Output the (x, y) coordinate of the center of the cell containing the given text.  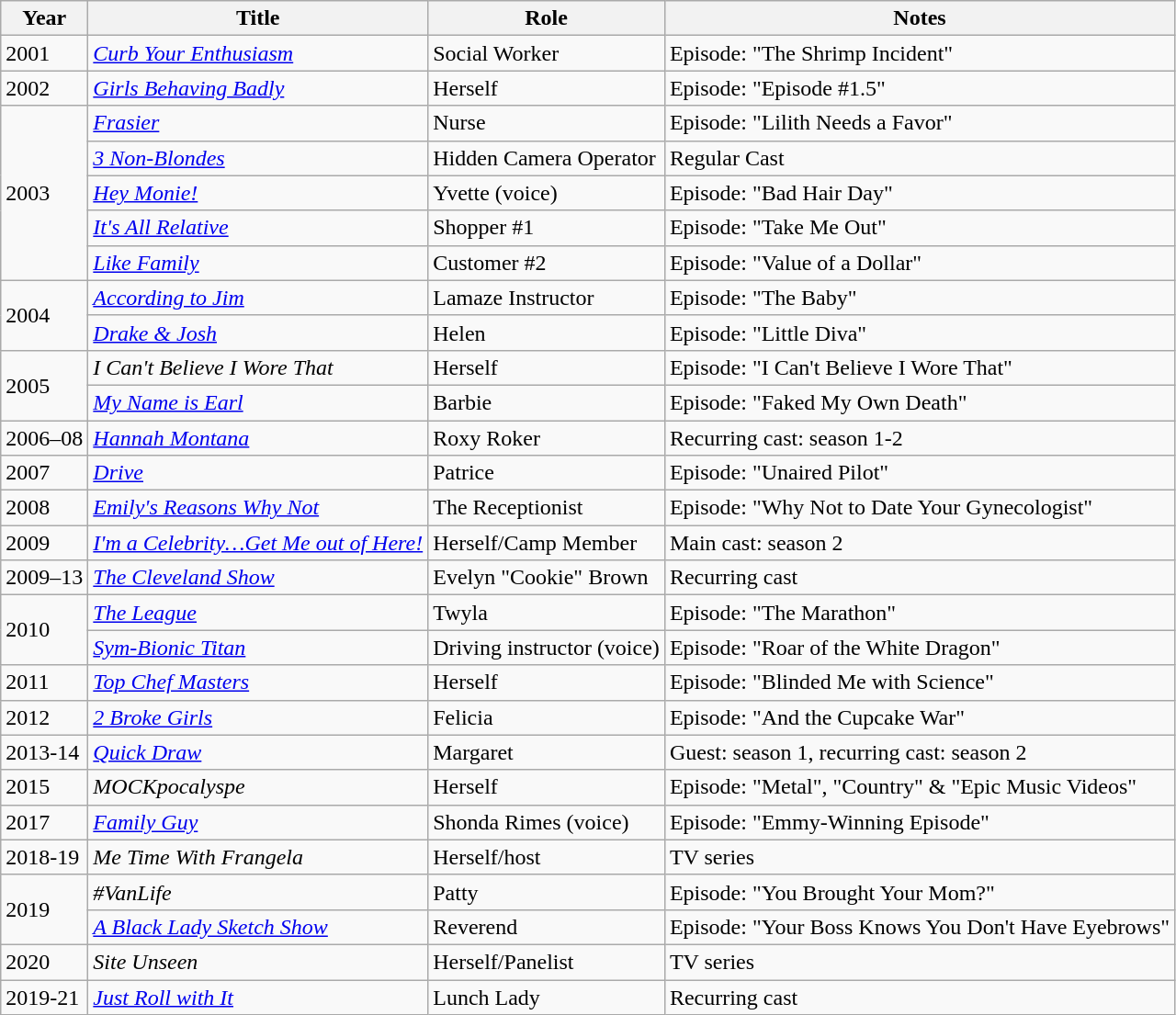
Episode: "Your Boss Knows You Don't Have Eyebrows" (919, 927)
Episode: "Emmy-Winning Episode" (919, 822)
2008 (44, 508)
Episode: "Metal", "Country" & "Epic Music Videos" (919, 787)
According to Jim (258, 298)
Sym-Bionic Titan (258, 648)
2002 (44, 88)
Episode: "And the Cupcake War" (919, 717)
Twyla (547, 613)
The League (258, 613)
Episode: "Unaired Pilot" (919, 473)
Main cast: season 2 (919, 543)
Family Guy (258, 822)
Customer #2 (547, 263)
#VanLife (258, 892)
2009 (44, 543)
2004 (44, 315)
Hey Monie! (258, 193)
2015 (44, 787)
Me Time With Frangela (258, 857)
2 Broke Girls (258, 717)
2003 (44, 193)
Roxy Roker (547, 438)
Title (258, 18)
Patrice (547, 473)
Episode: "Faked My Own Death" (919, 402)
Episode: "Blinded Me with Science" (919, 682)
Evelyn "Cookie" Brown (547, 578)
Guest: season 1, recurring cast: season 2 (919, 752)
Like Family (258, 263)
My Name is Earl (258, 402)
Notes (919, 18)
2009–13 (44, 578)
Shopper #1 (547, 228)
2007 (44, 473)
I Can't Believe I Wore That (258, 367)
Frasier (258, 123)
3 Non-Blondes (258, 158)
2020 (44, 962)
Episode: "The Baby" (919, 298)
2017 (44, 822)
Recurring cast: season 1-2 (919, 438)
It's All Relative (258, 228)
Episode: "Why Not to Date Your Gynecologist" (919, 508)
Drake & Josh (258, 333)
Driving instructor (voice) (547, 648)
Shonda Rimes (voice) (547, 822)
Lunch Lady (547, 997)
Episode: "You Brought Your Mom?" (919, 892)
2005 (44, 385)
A Black Lady Sketch Show (258, 927)
Hannah Montana (258, 438)
2018-19 (44, 857)
2013-14 (44, 752)
2006–08 (44, 438)
The Cleveland Show (258, 578)
Helen (547, 333)
Episode: "Episode #1.5" (919, 88)
Social Worker (547, 53)
2011 (44, 682)
Episode: "Bad Hair Day" (919, 193)
2012 (44, 717)
Episode: "I Can't Believe I Wore That" (919, 367)
Episode: "Roar of the White Dragon" (919, 648)
Herself/Panelist (547, 962)
2010 (44, 630)
Year (44, 18)
Nurse (547, 123)
Barbie (547, 402)
Patty (547, 892)
Just Roll with It (258, 997)
Quick Draw (258, 752)
Emily's Reasons Why Not (258, 508)
The Receptionist (547, 508)
2019 (44, 909)
Herself/host (547, 857)
Episode: "Take Me Out" (919, 228)
Curb Your Enthusiasm (258, 53)
Role (547, 18)
Episode: "The Shrimp Incident" (919, 53)
MOCKpocalyspe (258, 787)
Drive (258, 473)
2001 (44, 53)
I'm a Celebrity…Get Me out of Here! (258, 543)
Hidden Camera Operator (547, 158)
Episode: "Little Diva" (919, 333)
Episode: "The Marathon" (919, 613)
Site Unseen (258, 962)
Margaret (547, 752)
Lamaze Instructor (547, 298)
Girls Behaving Badly (258, 88)
Yvette (voice) (547, 193)
Episode: "Lilith Needs a Favor" (919, 123)
Top Chef Masters (258, 682)
2019-21 (44, 997)
Regular Cast (919, 158)
Herself/Camp Member (547, 543)
Reverend (547, 927)
Episode: "Value of a Dollar" (919, 263)
Felicia (547, 717)
